Find where the given text appears and provide that cell's center as [X, Y] coordinate. 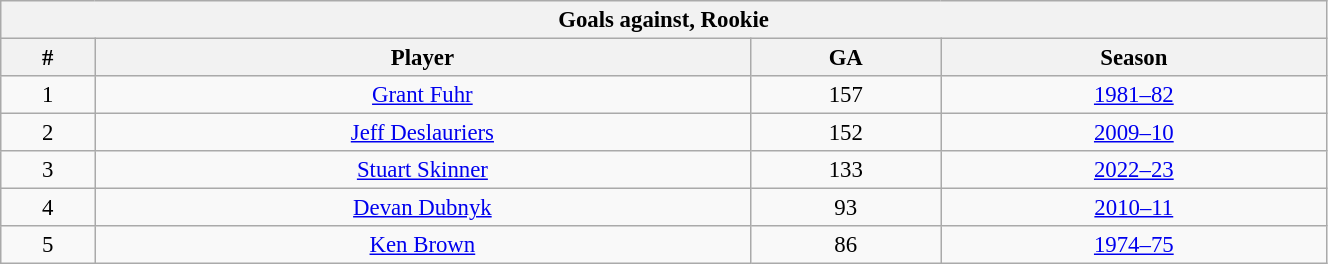
2 [48, 133]
5 [48, 245]
1981–82 [1134, 95]
Season [1134, 58]
GA [846, 58]
Jeff Deslauriers [422, 133]
1 [48, 95]
Player [422, 58]
# [48, 58]
157 [846, 95]
86 [846, 245]
2009–10 [1134, 133]
2022–23 [1134, 170]
133 [846, 170]
1974–75 [1134, 245]
152 [846, 133]
Ken Brown [422, 245]
Goals against, Rookie [664, 20]
4 [48, 208]
Grant Fuhr [422, 95]
93 [846, 208]
3 [48, 170]
Devan Dubnyk [422, 208]
2010–11 [1134, 208]
Stuart Skinner [422, 170]
